Scan for the cell matching the given text and deliver its [X, Y] coordinate at center. 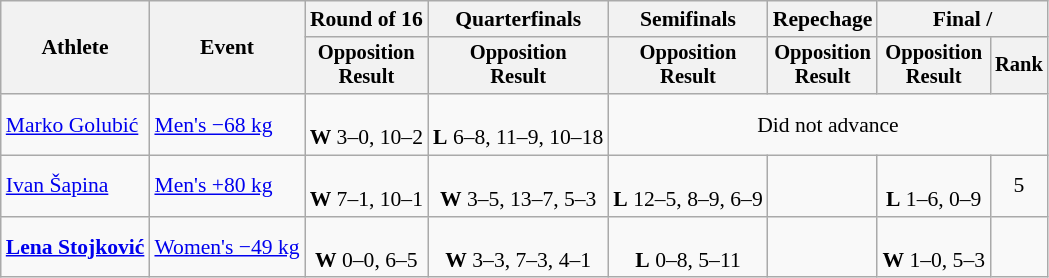
L 0–8, 5–11 [688, 248]
Lena Stojković [76, 248]
5 [1019, 186]
W 3–3, 7–3, 4–1 [518, 248]
Marko Golubić [76, 124]
W 3–5, 13–7, 5–3 [518, 186]
W 7–1, 10–1 [366, 186]
Men's +80 kg [226, 186]
W 3–0, 10–2 [366, 124]
Rank [1019, 66]
L 1–6, 0–9 [934, 186]
L 12–5, 8–9, 6–9 [688, 186]
Athlete [76, 48]
Round of 16 [366, 19]
W 0–0, 6–5 [366, 248]
Women's −49 kg [226, 248]
Repechage [823, 19]
Quarterfinals [518, 19]
Final / [962, 19]
L 6–8, 11–9, 10–18 [518, 124]
Semifinals [688, 19]
Men's −68 kg [226, 124]
Did not advance [828, 124]
Event [226, 48]
Ivan Šapina [76, 186]
W 1–0, 5–3 [934, 248]
